Scan for the cell matching the given text and deliver its [X, Y] coordinate at center. 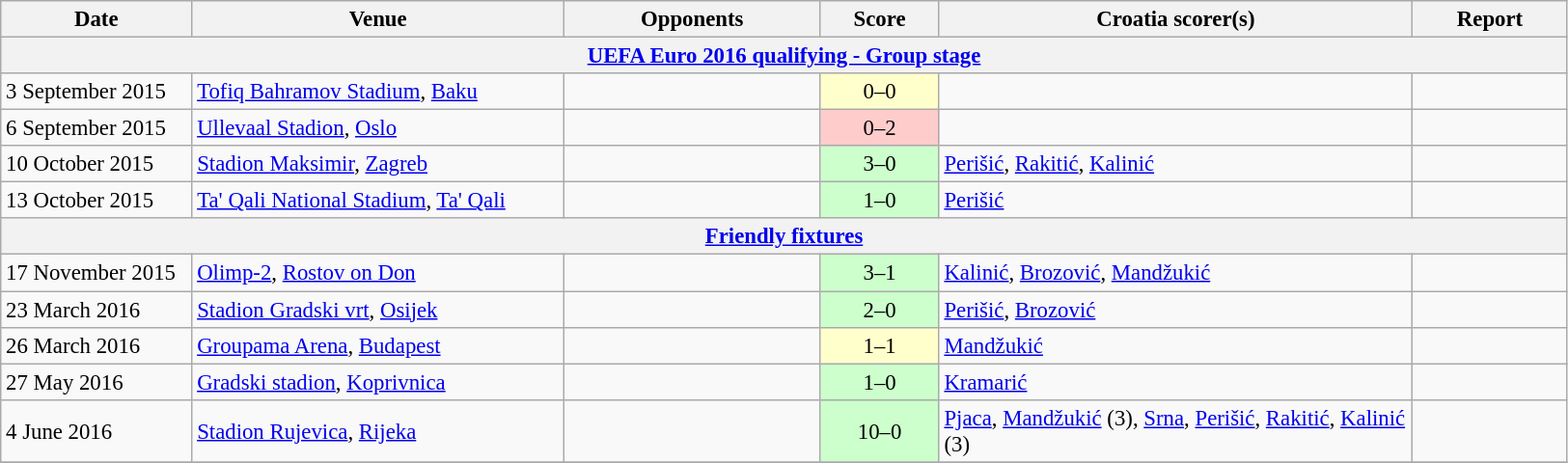
UEFA Euro 2016 qualifying - Group stage [784, 56]
3 September 2015 [96, 92]
Stadion Rujevica, Rijeka [378, 430]
1–1 [880, 345]
Perišić, Rakitić, Kalinić [1175, 164]
26 March 2016 [96, 345]
17 November 2015 [96, 273]
Croatia scorer(s) [1175, 19]
Perišić, Brozović [1175, 310]
10 October 2015 [96, 164]
Kalinić, Brozović, Mandžukić [1175, 273]
Groupama Arena, Budapest [378, 345]
2–0 [880, 310]
6 September 2015 [96, 128]
Pjaca, Mandžukić (3), Srna, Perišić, Rakitić, Kalinić (3) [1175, 430]
10–0 [880, 430]
Stadion Gradski vrt, Osijek [378, 310]
27 May 2016 [96, 382]
Ullevaal Stadion, Oslo [378, 128]
Stadion Maksimir, Zagreb [378, 164]
4 June 2016 [96, 430]
Friendly fixtures [784, 236]
Date [96, 19]
23 March 2016 [96, 310]
Gradski stadion, Koprivnica [378, 382]
13 October 2015 [96, 201]
Ta' Qali National Stadium, Ta' Qali [378, 201]
Score [880, 19]
3–1 [880, 273]
Opponents [692, 19]
Mandžukić [1175, 345]
Venue [378, 19]
0–2 [880, 128]
Tofiq Bahramov Stadium, Baku [378, 92]
Perišić [1175, 201]
Report [1490, 19]
Olimp-2, Rostov on Don [378, 273]
0–0 [880, 92]
3–0 [880, 164]
Kramarić [1175, 382]
